Return the (X, Y) coordinate for the center point of the cell that contains the specified text.  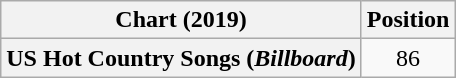
Chart (2019) (181, 20)
US Hot Country Songs (Billboard) (181, 58)
86 (408, 58)
Position (408, 20)
